Scan for the cell matching the given text and deliver its (x, y) coordinate at center. 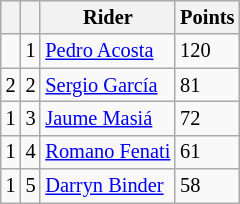
72 (207, 118)
3 (31, 118)
Darryn Binder (108, 186)
5 (31, 186)
Jaume Masiá (108, 118)
61 (207, 152)
Sergio García (108, 85)
Romano Fenati (108, 152)
81 (207, 85)
120 (207, 51)
Pedro Acosta (108, 51)
Rider (108, 17)
58 (207, 186)
4 (31, 152)
Points (207, 17)
